Output the [X, Y] coordinate of the center of the cell containing the given text.  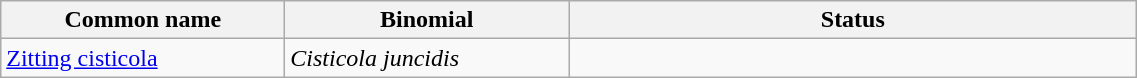
Status [853, 20]
Common name [143, 20]
Cisticola juncidis [427, 58]
Zitting cisticola [143, 58]
Binomial [427, 20]
